Locate the cell with the specified text and output its [X, Y] center coordinate. 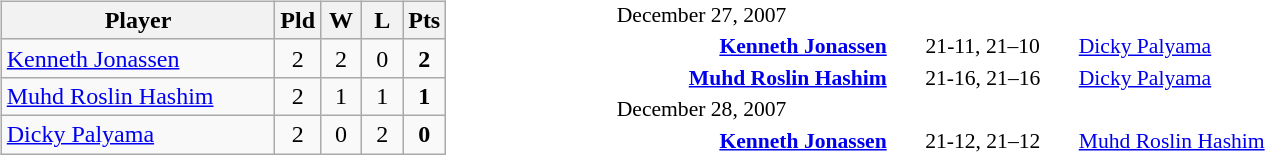
21-12, 21–12 [982, 140]
W [342, 20]
21-16, 21–16 [982, 77]
21-11, 21–10 [982, 46]
Pts [424, 20]
L [382, 20]
Pld [298, 20]
Dicky Palyama [138, 134]
Player [138, 20]
